Return [X, Y] of the center of cell containing provided text 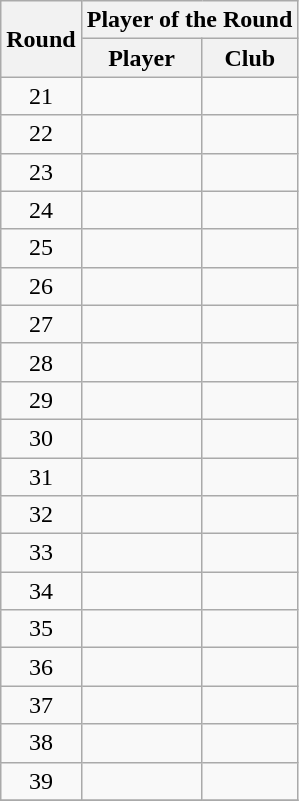
21 [41, 96]
30 [41, 438]
25 [41, 248]
33 [41, 553]
32 [41, 515]
39 [41, 781]
Player [142, 58]
Round [41, 39]
37 [41, 705]
35 [41, 629]
Player of the Round [190, 20]
28 [41, 362]
22 [41, 134]
26 [41, 286]
29 [41, 400]
23 [41, 172]
38 [41, 743]
31 [41, 477]
34 [41, 591]
Club [250, 58]
24 [41, 210]
36 [41, 667]
27 [41, 324]
